Return the [x, y] coordinate for the center point of the cell that contains the specified text.  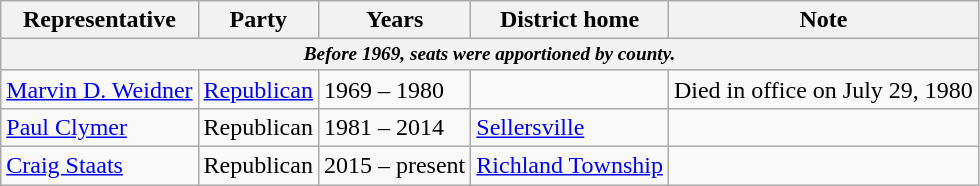
Craig Staats [100, 166]
Paul Clymer [100, 128]
1981 – 2014 [394, 128]
Richland Township [570, 166]
Died in office on July 29, 1980 [823, 89]
Note [823, 20]
Years [394, 20]
2015 – present [394, 166]
Party [258, 20]
Sellersville [570, 128]
Marvin D. Weidner [100, 89]
Representative [100, 20]
Before 1969, seats were apportioned by county. [490, 55]
1969 – 1980 [394, 89]
District home [570, 20]
